Output the [x, y] coordinate of the center of the cell containing the given text.  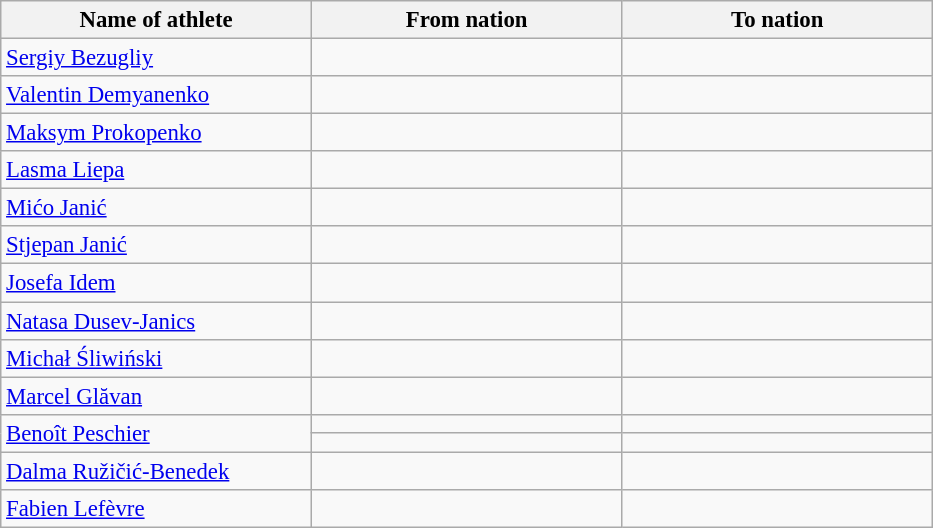
Fabien Lefèvre [156, 509]
From nation [466, 20]
Lasma Liepa [156, 170]
Marcel Glăvan [156, 396]
To nation [778, 20]
Valentin Demyanenko [156, 95]
Michał Śliwiński [156, 358]
Name of athlete [156, 20]
Maksym Prokopenko [156, 133]
Stjepan Janić [156, 245]
Natasa Dusev-Janics [156, 321]
Mićo Janić [156, 208]
Sergiy Bezugliy [156, 58]
Josefa Idem [156, 283]
Benoît Peschier [156, 433]
Dalma Ružičić-Benedek [156, 471]
